Pinpoint the cell where the given text exists, returning its (X, Y) midpoint coordinate. 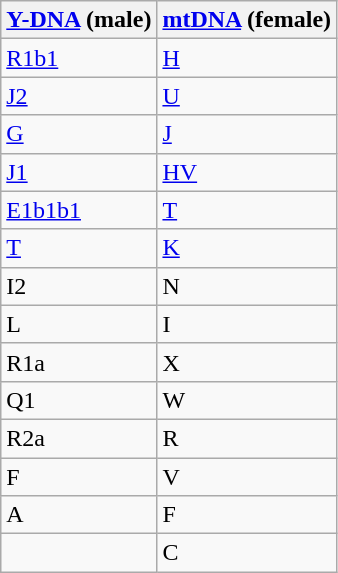
HV (247, 172)
Y-DNA (male) (79, 20)
V (247, 477)
K (247, 248)
J2 (79, 96)
H (247, 58)
R1a (79, 362)
X (247, 362)
Q1 (79, 400)
R (247, 438)
R1b1 (79, 58)
U (247, 96)
J1 (79, 172)
N (247, 286)
I (247, 324)
L (79, 324)
C (247, 553)
J (247, 134)
R2a (79, 438)
E1b1b1 (79, 210)
A (79, 515)
mtDNA (female) (247, 20)
I2 (79, 286)
W (247, 400)
G (79, 134)
